Find where the given text appears and provide that cell's center as (x, y) coordinate. 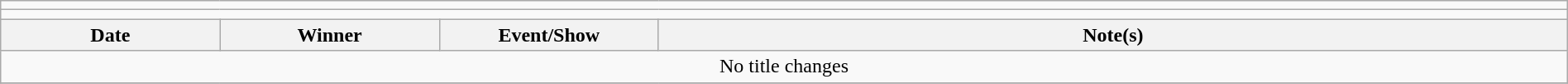
Event/Show (549, 35)
No title changes (784, 67)
Winner (329, 35)
Date (111, 35)
Note(s) (1113, 35)
